For the text-containing cell, return its midpoint in (X, Y) coordinate format. 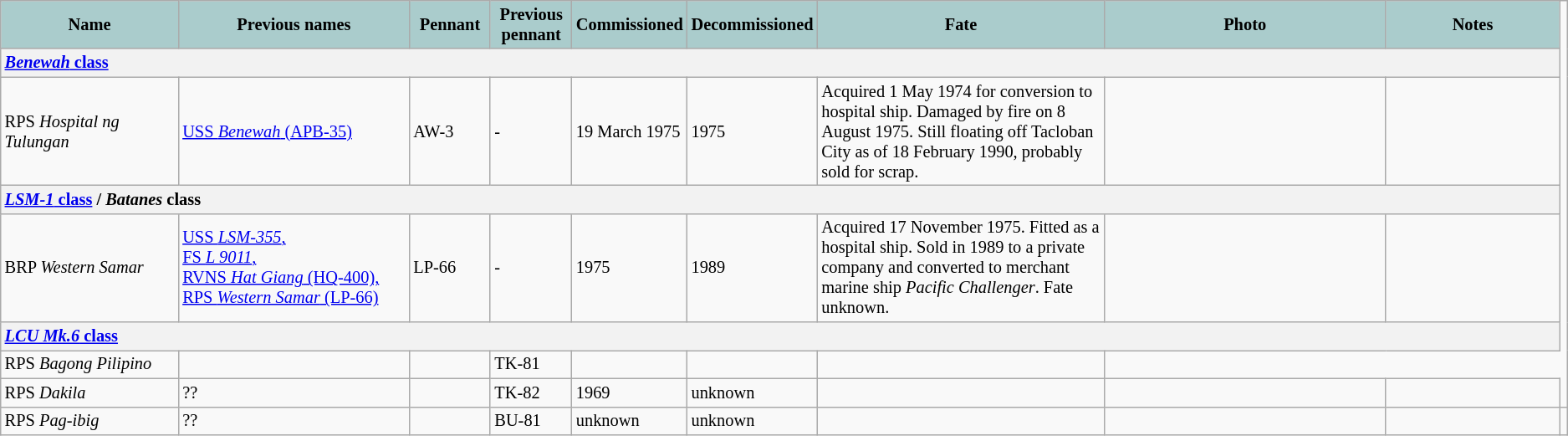
Notes (1473, 24)
1989 (753, 268)
BU-81 (530, 421)
Fate (960, 24)
RPS Pag-ibig (90, 421)
LP-66 (450, 268)
Previous pennant (530, 24)
Photo (1245, 24)
AW-3 (450, 131)
Commissioned (630, 24)
Previous names (294, 24)
LCU Mk.6 class (780, 336)
LSM-1 class / Batanes class (780, 199)
19 March 1975 (630, 131)
RPS Bagong Pilipino (90, 364)
USS Benewah (APB-35) (294, 131)
1969 (630, 392)
Benewah class (780, 63)
Name (90, 24)
Decommissioned (753, 24)
BRP Western Samar (90, 268)
USS LSM-355,FS L 9011,RVNS Hat Giang (HQ-400),RPS Western Samar (LP-66) (294, 268)
TK-82 (530, 392)
TK-81 (530, 364)
RPS Dakila (90, 392)
Pennant (450, 24)
RPS Hospital ng Tulungan (90, 131)
